Extract the (X, Y) coordinate from the center of the cell holding the provided text.  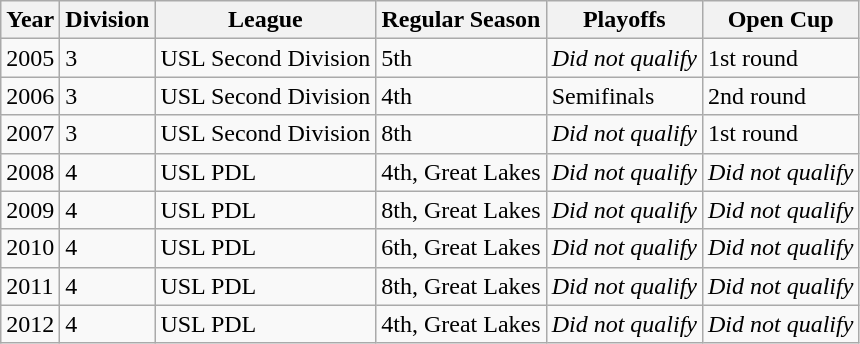
2nd round (780, 96)
5th (461, 58)
2011 (30, 286)
2010 (30, 248)
6th, Great Lakes (461, 248)
2006 (30, 96)
Regular Season (461, 20)
2009 (30, 210)
2008 (30, 172)
8th (461, 134)
Semifinals (624, 96)
Open Cup (780, 20)
2005 (30, 58)
Playoffs (624, 20)
Division (108, 20)
League (266, 20)
4th (461, 96)
2007 (30, 134)
Year (30, 20)
2012 (30, 324)
